Return [X, Y] of the center of cell containing provided text 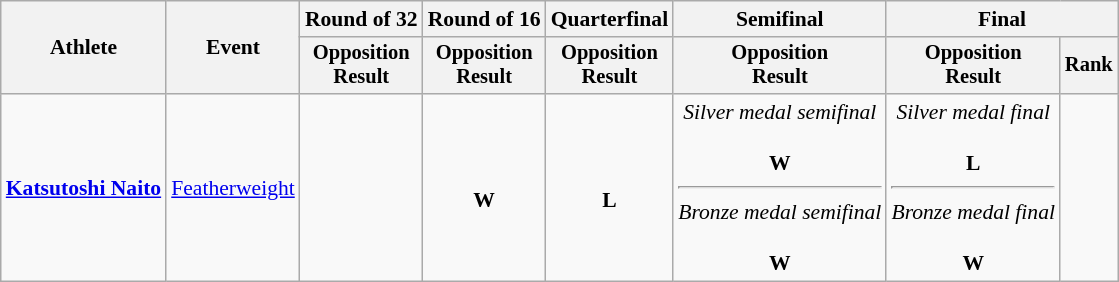
Semifinal [780, 19]
Final [1002, 19]
Quarterfinal [610, 19]
Round of 16 [484, 19]
Katsutoshi Naito [84, 188]
Event [233, 48]
Athlete [84, 48]
Silver medal semifinal W Bronze medal semifinal W [780, 188]
Featherweight [233, 188]
Silver medal final L Bronze medal final W [973, 188]
Round of 32 [362, 19]
W [484, 188]
Rank [1089, 66]
L [610, 188]
